Search for the cell housing the specified text and yield its (x, y) center coordinate. 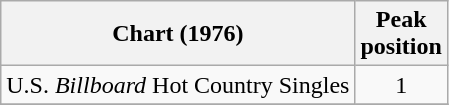
Chart (1976) (178, 34)
U.S. Billboard Hot Country Singles (178, 85)
Peakposition (401, 34)
1 (401, 85)
